Scan for the cell matching the given text and deliver its (X, Y) coordinate at center. 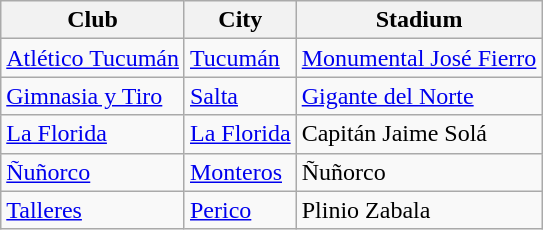
Atlético Tucumán (93, 58)
Gimnasia y Tiro (93, 96)
Club (93, 20)
Gigante del Norte (419, 96)
Plinio Zabala (419, 210)
Salta (240, 96)
City (240, 20)
Talleres (93, 210)
Monteros (240, 172)
Monumental José Fierro (419, 58)
Stadium (419, 20)
Tucumán (240, 58)
Capitán Jaime Solá (419, 134)
Perico (240, 210)
